Scan for the cell matching the given text and deliver its (X, Y) coordinate at center. 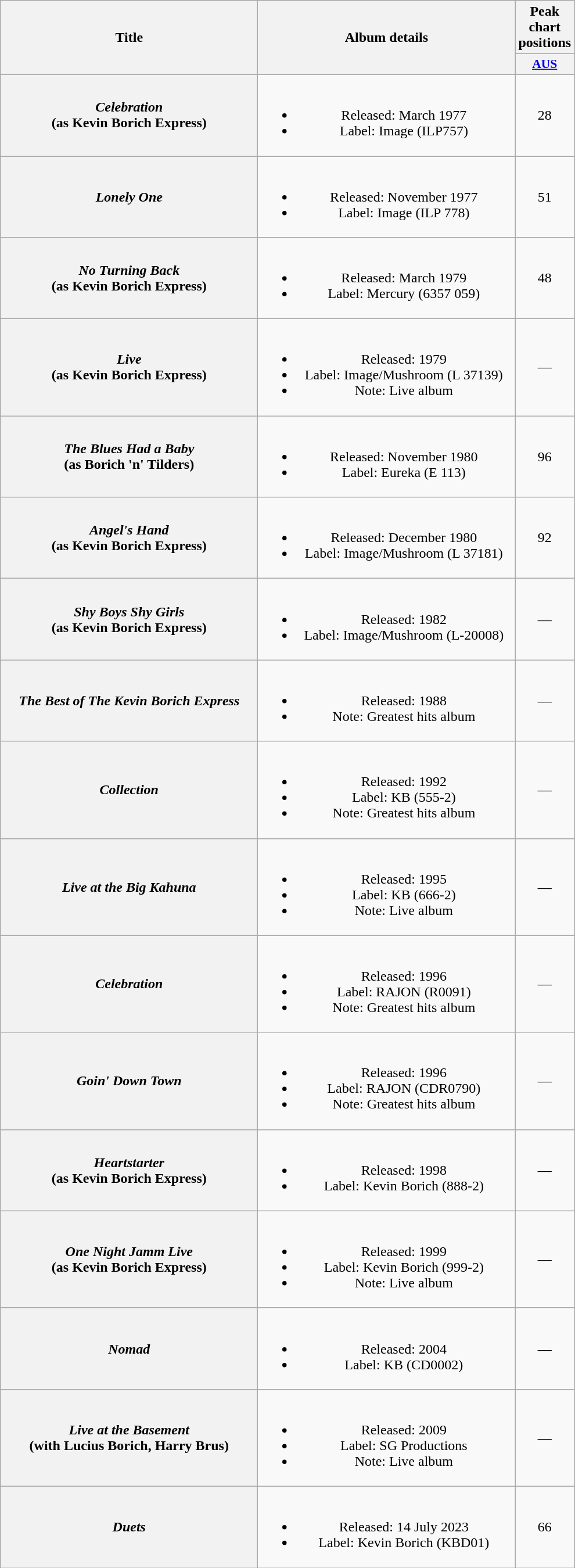
The Best of The Kevin Borich Express (129, 701)
92 (545, 538)
Goin' Down Town (129, 1081)
Angel's Hand (as Kevin Borich Express) (129, 538)
Released: March 1979Label: Mercury (6357 059) (387, 278)
Released: 1992Label: KB (555-2)Note: Greatest hits album (387, 790)
Duets (129, 1527)
28 (545, 115)
Released: 14 July 2023Label: Kevin Borich (KBD01) (387, 1527)
Released: 2004Label: KB (CD0002) (387, 1348)
Peak chart positions (545, 27)
Title (129, 38)
66 (545, 1527)
Released: March 1977Label: Image (ILP757) (387, 115)
Released: 1996Label: RAJON (CDR0790)Note: Greatest hits album (387, 1081)
The Blues Had a Baby (as Borich 'n' Tilders) (129, 457)
Released: 1982Label: Image/Mushroom (L-20008) (387, 619)
Celebration (129, 984)
Released: December 1980Label: Image/Mushroom (L 37181) (387, 538)
Released: November 1977Label: Image (ILP 778) (387, 196)
Released: 1996Label: RAJON (R0091)Note: Greatest hits album (387, 984)
Released: 1988Note: Greatest hits album (387, 701)
Released: 1979Label: Image/Mushroom (L 37139)Note: Live album (387, 367)
Celebration (as Kevin Borich Express) (129, 115)
Nomad (129, 1348)
Released: 1995Label: KB (666-2)Note: Live album (387, 887)
Released: 1999Label: Kevin Borich (999-2)Note: Live album (387, 1260)
Live at the Basement (with Lucius Borich, Harry Brus) (129, 1437)
Lonely One (129, 196)
No Turning Back (as Kevin Borich Express) (129, 278)
AUS (545, 64)
Album details (387, 38)
Shy Boys Shy Girls (as Kevin Borich Express) (129, 619)
48 (545, 278)
51 (545, 196)
Live at the Big Kahuna (129, 887)
Released: 2009Label: SG ProductionsNote: Live album (387, 1437)
Live (as Kevin Borich Express) (129, 367)
Released: 1998Label: Kevin Borich (888-2) (387, 1170)
Collection (129, 790)
Released: November 1980Label: Eureka (E 113) (387, 457)
One Night Jamm Live (as Kevin Borich Express) (129, 1260)
Heartstarter (as Kevin Borich Express) (129, 1170)
96 (545, 457)
